Determine the (x, y) coordinate at the center of the cell enclosing the given text.  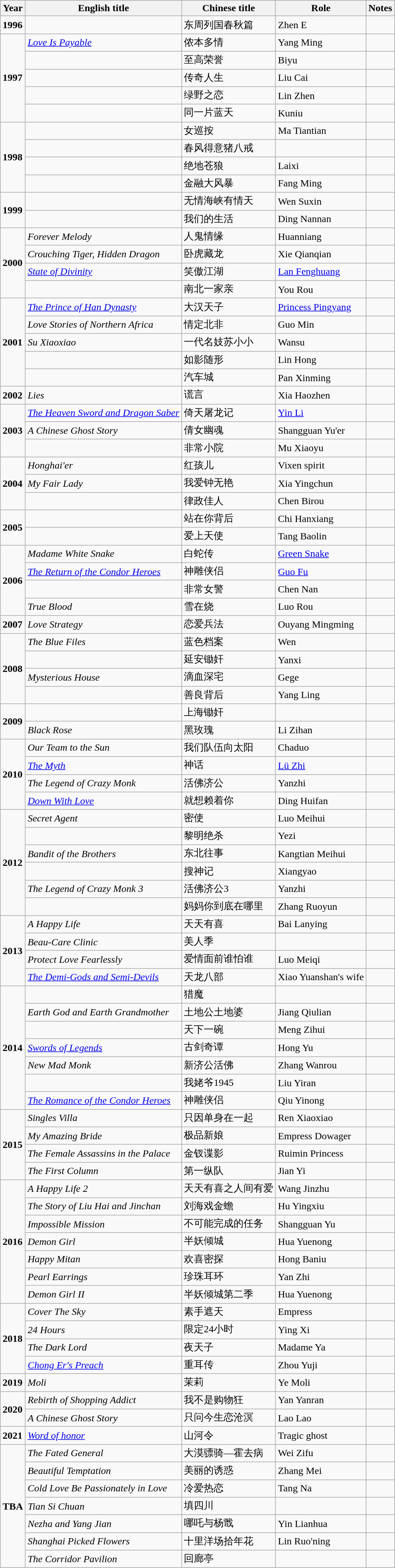
2015 (13, 1145)
山河令 (229, 1436)
只因单身在一起 (229, 1119)
Swords of Legends (104, 1047)
十里洋场拾年花 (229, 1541)
The First Column (104, 1171)
Yezi (321, 836)
我姥爷1945 (229, 1083)
Meng Zihui (321, 1030)
Ren Xiaoxiao (321, 1119)
美丽的诱惑 (229, 1471)
Hu Yingxiu (321, 1206)
绿野之恋 (229, 95)
Crouching Tiger, Hidden Dragon (104, 254)
Protect Love Fearlessly (104, 959)
Cover The Sky (104, 1312)
The Heaven Sword and Dragon Saber (104, 413)
黑玫瑰 (229, 730)
Ding Huifan (321, 801)
Impossible Mission (104, 1224)
2010 (13, 774)
Nezha and Yang Jian (104, 1524)
Happy Mitan (104, 1259)
Pearl Earrings (104, 1277)
State of Divinity (104, 272)
Chinese title (229, 8)
东周列国春秋篇 (229, 25)
同一片蓝天 (229, 114)
古剑奇谭 (229, 1047)
Shangguan Yu'er (321, 431)
My Amazing Bride (104, 1136)
2004 (13, 483)
绝地苍狼 (229, 166)
一代名妓苏小小 (229, 342)
Yan Zhi (321, 1277)
Ma Tiantian (321, 131)
蓝色档案 (229, 642)
The Legend of Crazy Monk 3 (104, 889)
茉莉 (229, 1383)
Green Snake (321, 554)
The Legend of Crazy Monk (104, 783)
2003 (13, 430)
Kuniu (321, 114)
The Story of Liu Hai and Jinchan (104, 1206)
Yin Li (321, 413)
Our Team to the Sun (104, 748)
Qiu Yinong (321, 1100)
至高荣誉 (229, 60)
新济公活佛 (229, 1065)
就想赖着你 (229, 801)
English title (104, 8)
Shanghai Picked Flowers (104, 1541)
1998 (13, 157)
Fang Ming (321, 184)
Yanxi (321, 660)
Cold Love Be Passionately in Love (104, 1489)
Yin Lianhua (321, 1524)
刘海戏金蟾 (229, 1206)
Su Xiaoxiao (104, 342)
欢喜密探 (229, 1259)
Down With Love (104, 801)
大漠骠骑—霍去病 (229, 1453)
Liu Yiran (321, 1083)
Ouyang Mingming (321, 625)
Lao Lao (321, 1418)
密使 (229, 819)
回廊亭 (229, 1559)
Mu Xiaoyu (321, 448)
Tang Baolin (321, 536)
The Romance of the Condor Heroes (104, 1100)
Empress (321, 1312)
Luo Rou (321, 606)
Earth God and Earth Grandmother (104, 1012)
卧虎藏龙 (229, 254)
Zhang Wanrou (321, 1065)
半妖倾城第二季 (229, 1294)
搜神记 (229, 872)
Wen (321, 642)
Xie Qianqian (321, 254)
Lies (104, 395)
极品新娘 (229, 1136)
2020 (13, 1409)
2012 (13, 863)
汽车城 (229, 378)
金融大风暴 (229, 184)
白蛇传 (229, 554)
The Prince of Han Dynasty (104, 307)
哪吒与杨戬 (229, 1524)
Lin Hong (321, 360)
Black Rose (104, 730)
Lü Zhi (321, 766)
爱上天使 (229, 536)
非常小院 (229, 448)
谎言 (229, 395)
2000 (13, 263)
善良背后 (229, 695)
Secret Agent (104, 819)
延安锄奸 (229, 660)
东北往事 (229, 853)
传奇人生 (229, 78)
Chen Birou (321, 501)
Lin Ruo'ning (321, 1541)
The Blue Files (104, 642)
Xia Yingchun (321, 483)
Xiangyao (321, 872)
Laixi (321, 166)
1997 (13, 78)
Chong Er's Preach (104, 1365)
限定24小时 (229, 1330)
Role (321, 8)
倩女幽魂 (229, 431)
Empress Dowager (321, 1136)
滴血深宅 (229, 678)
Wang Jinzhu (321, 1189)
不可能完成的任务 (229, 1224)
黎明绝杀 (229, 836)
Ding Nannan (321, 219)
南北一家亲 (229, 289)
只问今生恋沧溟 (229, 1418)
2013 (13, 951)
Yang Ling (321, 695)
Jian Yi (321, 1171)
2007 (13, 625)
Li Zihan (321, 730)
Honghai'er (104, 466)
神话 (229, 766)
You Rou (321, 289)
非常女警 (229, 589)
2021 (13, 1436)
无情海峡有情天 (229, 201)
Vixen spirit (321, 466)
Madame White Snake (104, 554)
律政佳人 (229, 501)
站在你背后 (229, 519)
Forever Melody (104, 237)
Tragic ghost (321, 1436)
2019 (13, 1383)
2018 (13, 1338)
我们的生活 (229, 219)
重耳传 (229, 1365)
土地公土地婆 (229, 1012)
Singles Villa (104, 1119)
Zhen E (321, 25)
New Mad Monk (104, 1065)
Lin Zhen (321, 95)
第一纵队 (229, 1171)
Chaduo (321, 748)
珍珠耳环 (229, 1277)
Wei Zifu (321, 1453)
Hong Baniu (321, 1259)
Chen Nan (321, 589)
Love Stories of Northern Africa (104, 325)
The Corridor Pavilion (104, 1559)
Love Is Payable (104, 42)
人鬼情缘 (229, 237)
2002 (13, 395)
我不是购物狂 (229, 1400)
The Myth (104, 766)
The Demi-Gods and Semi-Devils (104, 977)
红孩儿 (229, 466)
素手遮天 (229, 1312)
Love Strategy (104, 625)
天天有喜 (229, 925)
Year (13, 8)
大汉天子 (229, 307)
TBA (13, 1506)
The Return of the Condor Heroes (104, 572)
Beau-Care Clinic (104, 942)
Demon Girl (104, 1242)
活佛济公 (229, 783)
冷爱热恋 (229, 1489)
金钗谍影 (229, 1153)
Madame Ya (321, 1347)
Shangguan Yu (321, 1224)
Guo Min (321, 325)
如影随形 (229, 360)
2005 (13, 528)
Ye Moli (321, 1383)
Lan Fenghuang (321, 272)
情定北非 (229, 325)
笑傲江湖 (229, 272)
Tang Na (321, 1489)
Liu Cai (321, 78)
Xiao Yuanshan's wife (321, 977)
妈妈你到底在哪里 (229, 906)
Zhou Yuji (321, 1365)
侬本多情 (229, 42)
Xia Haozhen (321, 395)
Zhang Ruoyun (321, 906)
上海锄奸 (229, 713)
The Female Assassins in the Palace (104, 1153)
Kangtian Meihui (321, 853)
Guo Fu (321, 572)
天下一碗 (229, 1030)
Wen Suxin (321, 201)
Chi Hanxiang (321, 519)
Huanniang (321, 237)
Bandit of the Brothers (104, 853)
Pan Xinming (321, 378)
女巡按 (229, 131)
1999 (13, 210)
Ying Xi (321, 1330)
夜天子 (229, 1347)
美人季 (229, 942)
爱情面前谁怕谁 (229, 959)
Hong Yu (321, 1047)
24 Hours (104, 1330)
My Fair Lady (104, 483)
Gege (321, 678)
Bai Lanying (321, 925)
2014 (13, 1048)
我们队伍向太阳 (229, 748)
Yan Yanran (321, 1400)
2006 (13, 580)
A Happy Life 2 (104, 1189)
Wansu (321, 342)
The Fated General (104, 1453)
半妖倾城 (229, 1242)
Yang Ming (321, 42)
Biyu (321, 60)
2009 (13, 722)
Tian Si Chuan (104, 1506)
Luo Meiqi (321, 959)
填四川 (229, 1506)
Beautiful Temptation (104, 1471)
春风得意猪八戒 (229, 148)
Ruimin Princess (321, 1153)
2001 (13, 342)
倚天屠龙记 (229, 413)
Notes (380, 8)
Princess Pingyang (321, 307)
Moli (104, 1383)
A Happy Life (104, 925)
天天有喜之人间有爱 (229, 1189)
活佛济公3 (229, 889)
我爱钟无艳 (229, 483)
雪在烧 (229, 606)
2016 (13, 1242)
True Blood (104, 606)
Jiang Qiulian (321, 1012)
恋爱兵法 (229, 625)
天龙八部 (229, 977)
1996 (13, 25)
Word of honor (104, 1436)
Rebirth of Shopping Addict (104, 1400)
Mysterious House (104, 678)
猎魔 (229, 995)
2008 (13, 668)
Zhang Mei (321, 1471)
The Dark Lord (104, 1347)
Luo Meihui (321, 819)
Demon Girl II (104, 1294)
